Locate the cell with the specified text and output its [X, Y] center coordinate. 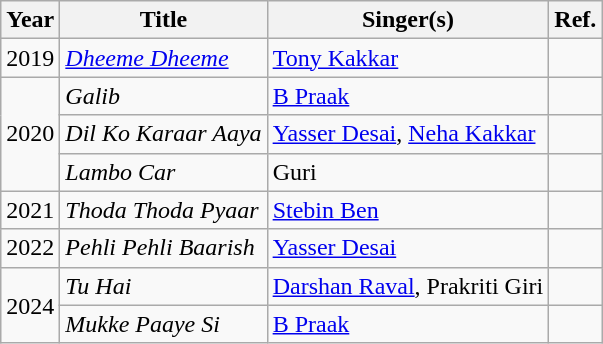
Ref. [576, 20]
Darshan Raval, Prakriti Giri [408, 286]
2022 [30, 248]
Pehli Pehli Baarish [164, 248]
Dheeme Dheeme [164, 58]
Yasser Desai [408, 248]
Lambo Car [164, 172]
Tony Kakkar [408, 58]
Yasser Desai, Neha Kakkar [408, 134]
Guri [408, 172]
Mukke Paaye Si [164, 324]
Galib [164, 96]
Stebin Ben [408, 210]
Tu Hai [164, 286]
2024 [30, 305]
Singer(s) [408, 20]
2020 [30, 134]
2021 [30, 210]
Title [164, 20]
Year [30, 20]
Dil Ko Karaar Aaya [164, 134]
Thoda Thoda Pyaar [164, 210]
2019 [30, 58]
